For the text-containing cell, return its midpoint in (X, Y) coordinate format. 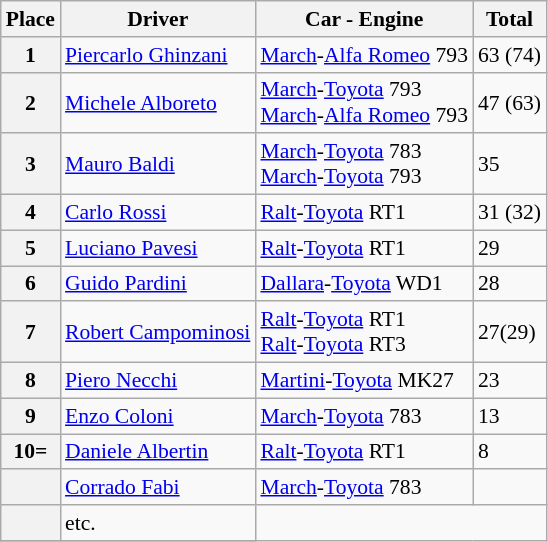
31 (32) (510, 213)
Luciano Pavesi (158, 248)
Guido Pardini (158, 284)
Robert Campominosi (158, 332)
Piercarlo Ghinzani (158, 55)
Daniele Albertin (158, 452)
3 (30, 164)
47 (63) (510, 102)
Michele Alboreto (158, 102)
63 (74) (510, 55)
Enzo Coloni (158, 416)
35 (510, 164)
6 (30, 284)
10= (30, 452)
March-Toyota 783March-Toyota 793 (364, 164)
9 (30, 416)
23 (510, 381)
4 (30, 213)
5 (30, 248)
Dallara-Toyota WD1 (364, 284)
Place (30, 19)
28 (510, 284)
Ralt-Toyota RT1Ralt-Toyota RT3 (364, 332)
27(29) (510, 332)
March-Toyota 793March-Alfa Romeo 793 (364, 102)
Car - Engine (364, 19)
7 (30, 332)
Carlo Rossi (158, 213)
Mauro Baldi (158, 164)
etc. (158, 523)
Total (510, 19)
1 (30, 55)
2 (30, 102)
Driver (158, 19)
Corrado Fabi (158, 488)
March-Alfa Romeo 793 (364, 55)
Martini-Toyota MK27 (364, 381)
Piero Necchi (158, 381)
29 (510, 248)
13 (510, 416)
